Pinpoint the cell where the given text exists, returning its (X, Y) midpoint coordinate. 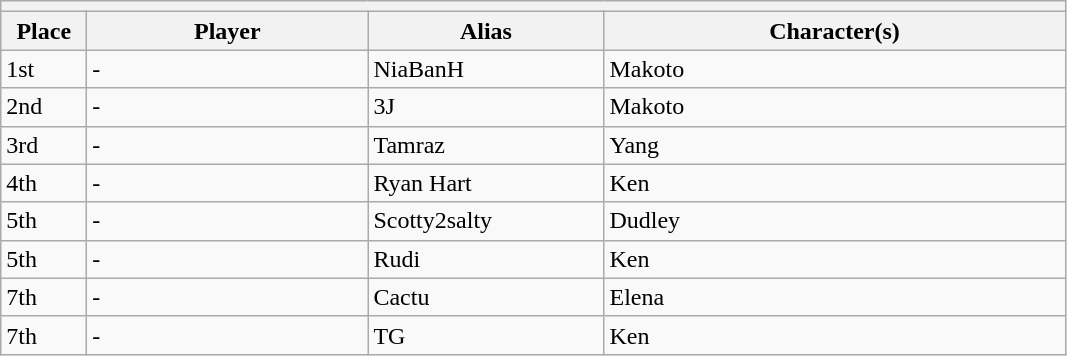
1st (44, 69)
TG (486, 335)
Ryan Hart (486, 183)
3J (486, 107)
Yang (834, 145)
Alias (486, 31)
Place (44, 31)
Character(s) (834, 31)
Scotty2salty (486, 221)
2nd (44, 107)
Rudi (486, 259)
Cactu (486, 297)
Player (228, 31)
NiaBanH (486, 69)
3rd (44, 145)
Elena (834, 297)
4th (44, 183)
Dudley (834, 221)
Tamraz (486, 145)
